Locate the cell with the specified text and output its [X, Y] center coordinate. 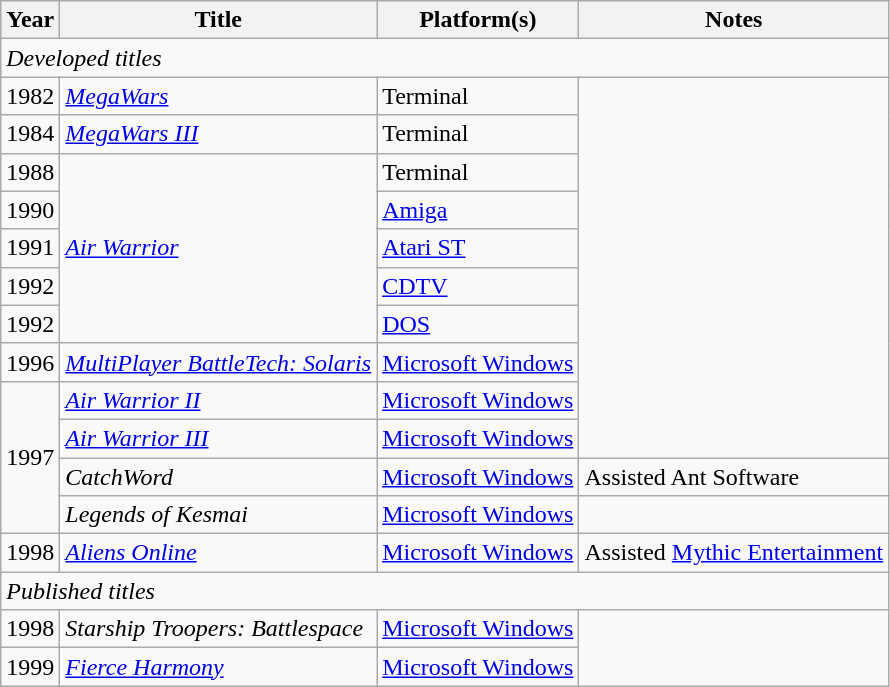
Platform(s) [478, 20]
Legends of Kesmai [218, 515]
Air Warrior III [218, 438]
Year [30, 20]
MegaWars III [218, 134]
Notes [734, 20]
1982 [30, 96]
Air Warrior [218, 248]
Published titles [445, 591]
CDTV [478, 286]
1999 [30, 667]
Amiga [478, 210]
1996 [30, 362]
1984 [30, 134]
1997 [30, 457]
1990 [30, 210]
Fierce Harmony [218, 667]
DOS [478, 324]
Assisted Mythic Entertainment [734, 553]
Assisted Ant Software [734, 477]
1991 [30, 248]
Developed titles [445, 58]
MegaWars [218, 96]
CatchWord [218, 477]
MultiPlayer BattleTech: Solaris [218, 362]
Atari ST [478, 248]
Starship Troopers: Battlespace [218, 629]
Aliens Online [218, 553]
1988 [30, 172]
Air Warrior II [218, 400]
Title [218, 20]
